Detect which cell encompasses the target text, then output its (x, y) center coordinate. 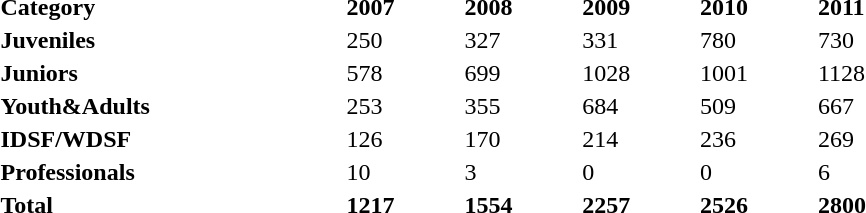
1028 (638, 73)
684 (638, 106)
699 (520, 73)
331 (638, 40)
355 (520, 106)
327 (520, 40)
214 (638, 139)
170 (520, 139)
236 (756, 139)
780 (756, 40)
126 (402, 139)
250 (402, 40)
578 (402, 73)
1001 (756, 73)
10 (402, 172)
509 (756, 106)
253 (402, 106)
3 (520, 172)
